From the cell containing the given text, extract its center point as [x, y] coordinate. 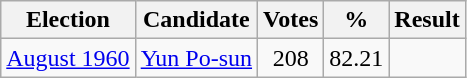
82.21 [356, 58]
Votes [291, 20]
Candidate [196, 20]
August 1960 [68, 58]
208 [291, 58]
Election [68, 20]
Yun Po-sun [196, 58]
% [356, 20]
Result [427, 20]
